Determine the (x, y) coordinate at the center of the cell enclosing the given text.  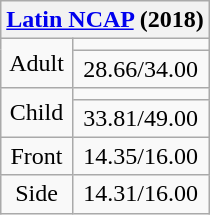
Latin NCAP (2018) (105, 20)
Side (37, 194)
14.35/16.00 (140, 156)
14.31/16.00 (140, 194)
28.66/34.00 (140, 69)
Child (37, 112)
Adult (37, 64)
33.81/49.00 (140, 118)
Front (37, 156)
